Find where the given text appears and provide that cell's center as [x, y] coordinate. 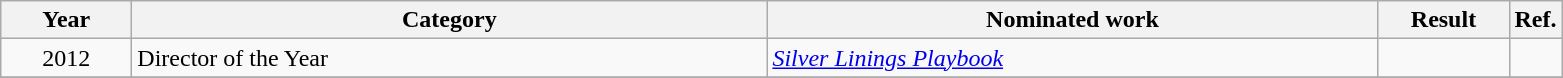
Silver Linings Playbook [1072, 58]
Ref. [1536, 20]
2012 [66, 58]
Year [66, 20]
Director of the Year [450, 58]
Result [1444, 20]
Category [450, 20]
Nominated work [1072, 20]
